Output the (x, y) coordinate of the center of the cell containing the given text.  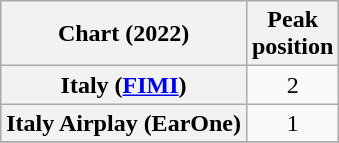
Peakposition (292, 34)
Italy Airplay (EarOne) (124, 123)
Italy (FIMI) (124, 85)
1 (292, 123)
2 (292, 85)
Chart (2022) (124, 34)
